Provide the [X, Y] coordinate of the cell's center where the given text is located.  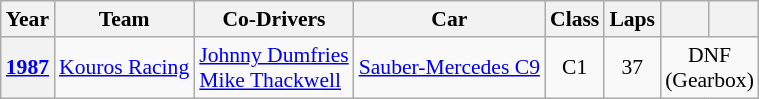
1987 [28, 68]
DNF(Gearbox) [710, 68]
Kouros Racing [124, 68]
C1 [574, 68]
Car [450, 19]
Class [574, 19]
37 [632, 68]
Johnny Dumfries Mike Thackwell [274, 68]
Co-Drivers [274, 19]
Year [28, 19]
Sauber-Mercedes C9 [450, 68]
Laps [632, 19]
Team [124, 19]
